Capture the cell that displays the provided text and extract its [X, Y] central coordinate. 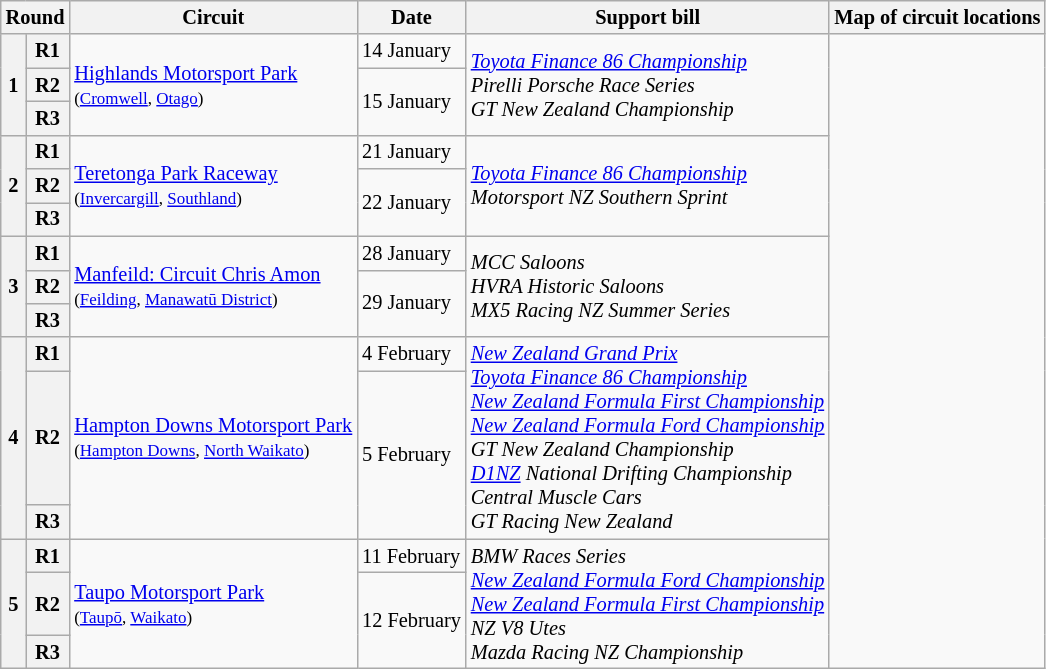
Support bill [648, 17]
Toyota Finance 86 ChampionshipMotorsport NZ Southern Sprint [648, 186]
1 [14, 84]
Hampton Downs Motorsport Park(Hampton Downs, North Waikato) [213, 438]
4 February [412, 354]
12 February [412, 620]
15 January [412, 102]
Circuit [213, 17]
Taupo Motorsport Park(Taupō, Waikato) [213, 604]
Date [412, 17]
5 February [412, 455]
Teretonga Park Raceway(Invercargill, Southland) [213, 186]
11 February [412, 556]
Map of circuit locations [937, 17]
21 January [412, 152]
22 January [412, 202]
4 [14, 438]
3 [14, 286]
14 January [412, 51]
MCC SaloonsHVRA Historic SaloonsMX5 Racing NZ Summer Series [648, 286]
BMW Races SeriesNew Zealand Formula Ford ChampionshipNew Zealand Formula First ChampionshipNZ V8 UtesMazda Racing NZ Championship [648, 604]
2 [14, 186]
29 January [412, 304]
28 January [412, 253]
Manfeild: Circuit Chris Amon(Feilding, Manawatū District) [213, 286]
Highlands Motorsport Park(Cromwell, Otago) [213, 84]
Round [36, 17]
Toyota Finance 86 ChampionshipPirelli Porsche Race SeriesGT New Zealand Championship [648, 84]
5 [14, 604]
